Return (x, y) of the center of cell containing provided text 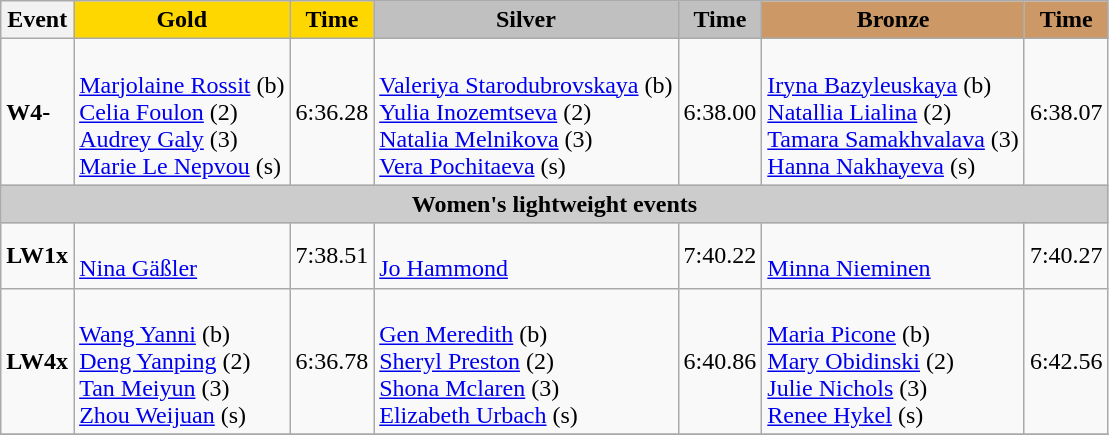
Silver (526, 20)
LW4x (38, 361)
6:36.78 (332, 361)
Wang Yanni (b)Deng Yanping (2)Tan Meiyun (3)Zhou Weijuan (s) (182, 361)
Valeriya Starodubrovskaya (b)Yulia Inozemtseva (2)Natalia Melnikova (3)Vera Pochitaeva (s) (526, 112)
Jo Hammond (526, 256)
7:38.51 (332, 256)
Maria Picone (b)Mary Obidinski (2)Julie Nichols (3)Renee Hykel (s) (894, 361)
6:38.00 (720, 112)
Women's lightweight events (554, 204)
7:40.27 (1066, 256)
6:38.07 (1066, 112)
Bronze (894, 20)
Minna Nieminen (894, 256)
6:36.28 (332, 112)
LW1x (38, 256)
Marjolaine Rossit (b)Celia Foulon (2)Audrey Galy (3)Marie Le Nepvou (s) (182, 112)
Gen Meredith (b)Sheryl Preston (2)Shona Mclaren (3)Elizabeth Urbach (s) (526, 361)
Gold (182, 20)
6:42.56 (1066, 361)
Event (38, 20)
6:40.86 (720, 361)
W4- (38, 112)
Nina Gäßler (182, 256)
Iryna Bazyleuskaya (b)Natallia Lialina (2)Tamara Samakhvalava (3)Hanna Nakhayeva (s) (894, 112)
7:40.22 (720, 256)
